Output the (x, y) coordinate of the center of the cell containing the given text.  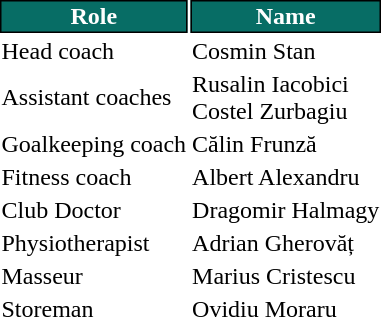
Role (94, 16)
Adrian Gherovăț (286, 243)
Fitness coach (94, 177)
Assistant coaches (94, 98)
Goalkeeping coach (94, 144)
Marius Cristescu (286, 276)
Călin Frunză (286, 144)
Dragomir Halmagy (286, 210)
Masseur (94, 276)
Albert Alexandru (286, 177)
Name (286, 16)
Head coach (94, 51)
Cosmin Stan (286, 51)
Physiotherapist (94, 243)
Club Doctor (94, 210)
Rusalin Iacobici Costel Zurbagiu (286, 98)
